For the text-containing cell, return its midpoint in [x, y] coordinate format. 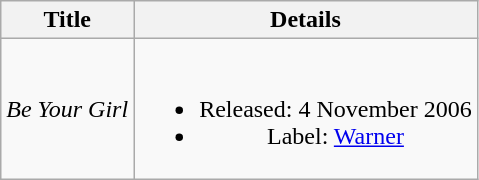
Released: 4 November 2006Label: Warner [306, 109]
Be Your Girl [68, 109]
Title [68, 20]
Details [306, 20]
